Provide the (x, y) coordinate of the cell's center where the given text is located.  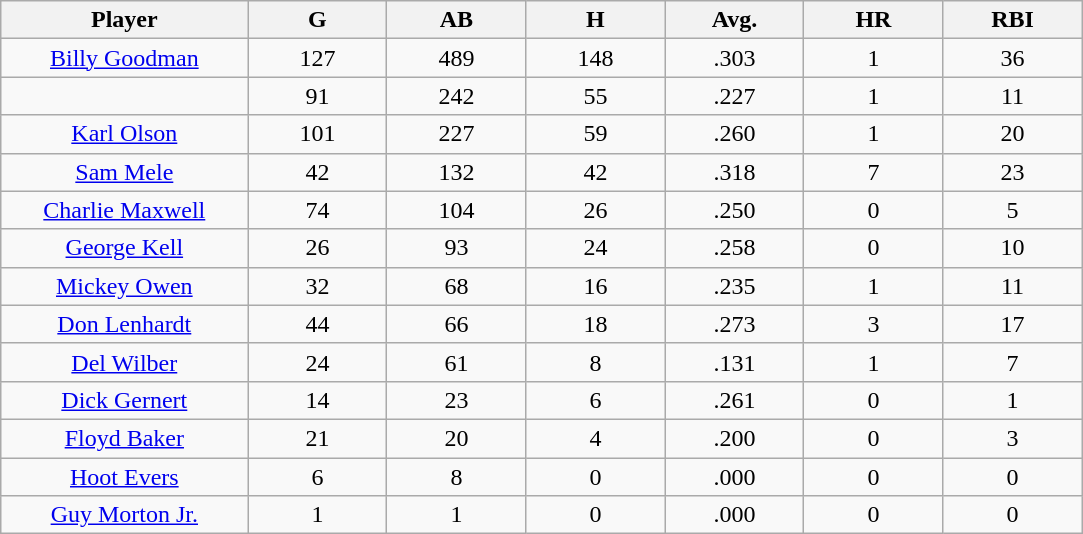
.250 (734, 210)
.131 (734, 362)
Charlie Maxwell (124, 210)
55 (596, 96)
59 (596, 134)
HR (874, 20)
George Kell (124, 248)
Dick Gernert (124, 400)
Karl Olson (124, 134)
Avg. (734, 20)
16 (596, 286)
21 (318, 438)
Sam Mele (124, 172)
91 (318, 96)
242 (456, 96)
Mickey Owen (124, 286)
489 (456, 58)
101 (318, 134)
RBI (1012, 20)
.200 (734, 438)
148 (596, 58)
18 (596, 324)
74 (318, 210)
104 (456, 210)
227 (456, 134)
.303 (734, 58)
14 (318, 400)
17 (1012, 324)
Don Lenhardt (124, 324)
.261 (734, 400)
.273 (734, 324)
127 (318, 58)
66 (456, 324)
Hoot Evers (124, 477)
Del Wilber (124, 362)
5 (1012, 210)
68 (456, 286)
.260 (734, 134)
.235 (734, 286)
G (318, 20)
32 (318, 286)
10 (1012, 248)
4 (596, 438)
.258 (734, 248)
Guy Morton Jr. (124, 515)
93 (456, 248)
Billy Goodman (124, 58)
AB (456, 20)
H (596, 20)
132 (456, 172)
.227 (734, 96)
Player (124, 20)
Floyd Baker (124, 438)
44 (318, 324)
61 (456, 362)
.318 (734, 172)
36 (1012, 58)
